Locate the cell with the specified text and output its (X, Y) center coordinate. 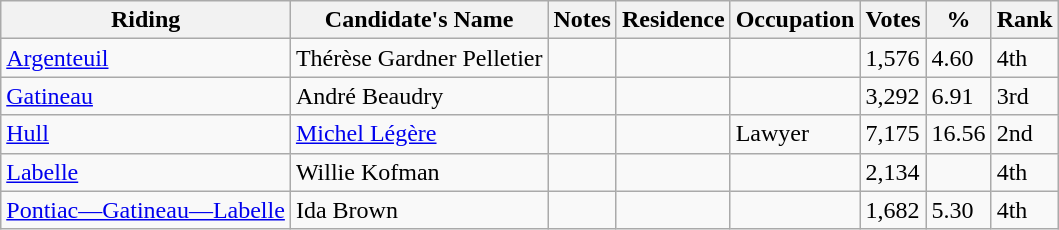
1,576 (893, 58)
16.56 (958, 134)
2nd (1024, 134)
Rank (1024, 20)
Gatineau (146, 96)
Residence (673, 20)
Candidate's Name (419, 20)
Votes (893, 20)
Willie Kofman (419, 172)
2,134 (893, 172)
Lawyer (795, 134)
Michel Légère (419, 134)
1,682 (893, 210)
5.30 (958, 210)
3rd (1024, 96)
% (958, 20)
6.91 (958, 96)
André Beaudry (419, 96)
Notes (582, 20)
Argenteuil (146, 58)
Labelle (146, 172)
4.60 (958, 58)
Riding (146, 20)
Occupation (795, 20)
Ida Brown (419, 210)
Thérèse Gardner Pelletier (419, 58)
7,175 (893, 134)
Hull (146, 134)
Pontiac—Gatineau—Labelle (146, 210)
3,292 (893, 96)
